Locate the cell with the specified text and output its (X, Y) center coordinate. 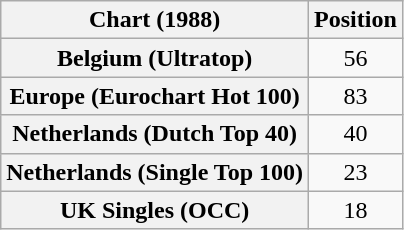
Position (356, 20)
18 (356, 210)
40 (356, 134)
Europe (Eurochart Hot 100) (155, 96)
56 (356, 58)
UK Singles (OCC) (155, 210)
Netherlands (Single Top 100) (155, 172)
Chart (1988) (155, 20)
83 (356, 96)
Belgium (Ultratop) (155, 58)
23 (356, 172)
Netherlands (Dutch Top 40) (155, 134)
